Capture the cell that displays the provided text and extract its [x, y] central coordinate. 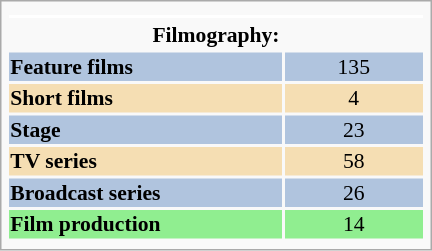
4 [354, 98]
135 [354, 66]
23 [354, 129]
Broadcast series [146, 192]
Stage [146, 129]
Filmography: [216, 35]
58 [354, 161]
Feature films [146, 66]
Film production [146, 224]
TV series [146, 161]
26 [354, 192]
14 [354, 224]
Short films [146, 98]
